Locate the cell with the specified text and output its (x, y) center coordinate. 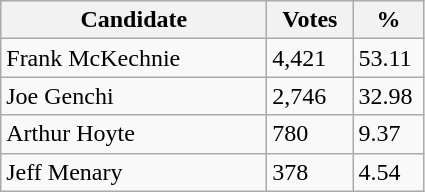
2,746 (310, 96)
Candidate (134, 20)
53.11 (388, 58)
Arthur Hoyte (134, 134)
Joe Genchi (134, 96)
780 (310, 134)
Frank McKechnie (134, 58)
Jeff Menary (134, 172)
% (388, 20)
4.54 (388, 172)
32.98 (388, 96)
378 (310, 172)
9.37 (388, 134)
Votes (310, 20)
4,421 (310, 58)
